Locate the cell with the specified text and output its (x, y) center coordinate. 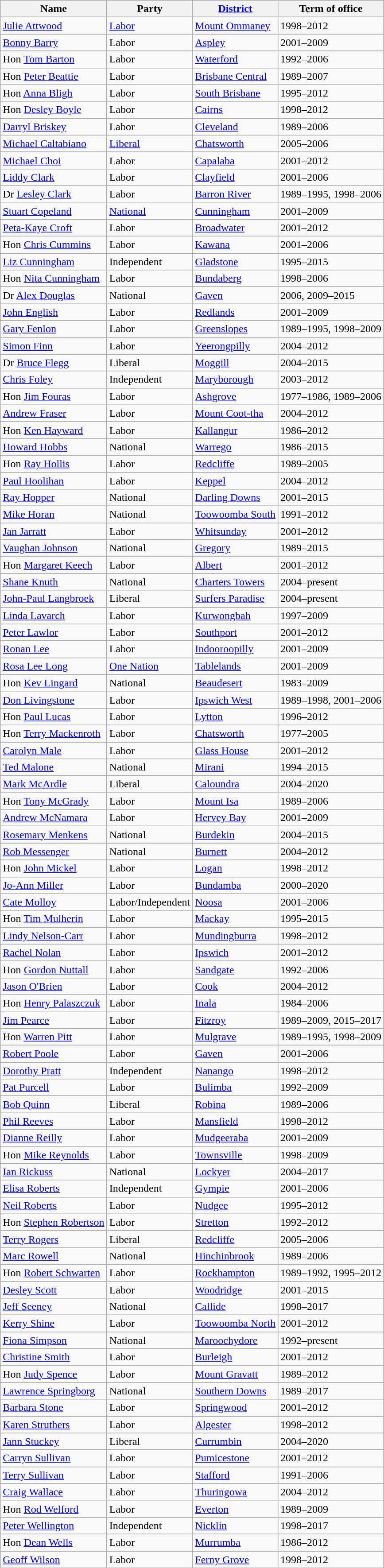
Mackay (236, 919)
1977–2005 (331, 733)
Hon Peter Beattie (54, 76)
1992–2009 (331, 1088)
Redlands (236, 312)
Hon Desley Boyle (54, 110)
Moggill (236, 363)
Gary Fenlon (54, 329)
Fitzroy (236, 1020)
Jo-Ann Miller (54, 885)
Andrew Fraser (54, 413)
Dr Alex Douglas (54, 295)
Hon Gordon Nuttall (54, 969)
Noosa (236, 902)
Springwood (236, 1408)
Hervey Bay (236, 818)
1983–2009 (331, 683)
Liddy Clark (54, 177)
Kurwongbah (236, 616)
Warrego (236, 447)
Karen Struthers (54, 1425)
Logan (236, 868)
Rachel Nolan (54, 952)
Bundamba (236, 885)
Burdekin (236, 835)
Ipswich (236, 952)
South Brisbane (236, 93)
Jeff Seeney (54, 1307)
District (236, 9)
Capalaba (236, 160)
1998–2009 (331, 1155)
2006, 2009–2015 (331, 295)
1998–2006 (331, 279)
Callide (236, 1307)
Ashgrove (236, 396)
Simon Finn (54, 346)
John-Paul Langbroek (54, 599)
Party (150, 9)
Hon Tom Barton (54, 59)
1996–2012 (331, 716)
Albert (236, 565)
Michael Caltabiano (54, 143)
Bundaberg (236, 279)
Thuringowa (236, 1492)
Robert Poole (54, 1054)
Toowoomba North (236, 1324)
Barbara Stone (54, 1408)
Burleigh (236, 1357)
Jason O'Brien (54, 986)
1986–2015 (331, 447)
Toowoomba South (236, 515)
Murrumba (236, 1542)
Mount Isa (236, 801)
Pumicestone (236, 1458)
Hon Paul Lucas (54, 716)
Jann Stuckey (54, 1441)
Howard Hobbs (54, 447)
1989–2017 (331, 1391)
Marc Rowell (54, 1256)
Stretton (236, 1222)
Hon Margaret Keech (54, 565)
Ferny Grove (236, 1559)
Maryborough (236, 379)
Cunningham (236, 211)
Hon Robert Schwarten (54, 1273)
Carolyn Male (54, 751)
Peter Lawlor (54, 632)
Peter Wellington (54, 1525)
Don Livingstone (54, 700)
Cairns (236, 110)
Vaughan Johnson (54, 548)
Ipswich West (236, 700)
Darryl Briskey (54, 127)
Gladstone (236, 262)
1989–2015 (331, 548)
1989–1998, 2001–2006 (331, 700)
Aspley (236, 43)
Stuart Copeland (54, 211)
Mount Coot-tha (236, 413)
Indooroopilly (236, 649)
Terry Sullivan (54, 1475)
Waterford (236, 59)
Mundingburra (236, 936)
Jan Jarratt (54, 531)
Mount Gravatt (236, 1374)
1989–2009, 2015–2017 (331, 1020)
Linda Lavarch (54, 616)
Mulgrave (236, 1037)
Surfers Paradise (236, 599)
Ian Rickuss (54, 1172)
Name (54, 9)
Hon Warren Pitt (54, 1037)
Bulimba (236, 1088)
Hon Rod Welford (54, 1509)
Michael Choi (54, 160)
Tablelands (236, 666)
Hon Mike Reynolds (54, 1155)
Kawana (236, 245)
Cleveland (236, 127)
2000–2020 (331, 885)
Everton (236, 1509)
Stafford (236, 1475)
Dr Bruce Flegg (54, 363)
Robina (236, 1104)
Hon John Mickel (54, 868)
Barron River (236, 194)
Carryn Sullivan (54, 1458)
Hon Terry Mackenroth (54, 733)
Southport (236, 632)
Sandgate (236, 969)
Beaudesert (236, 683)
Ray Hopper (54, 498)
Hon Judy Spence (54, 1374)
Labor/Independent (150, 902)
Gympie (236, 1189)
1992–2012 (331, 1222)
Inala (236, 1003)
Woodridge (236, 1290)
Desley Scott (54, 1290)
Whitsunday (236, 531)
Peta-Kaye Croft (54, 228)
Hon Ken Hayward (54, 430)
Lawrence Springborg (54, 1391)
Phil Reeves (54, 1121)
Ted Malone (54, 767)
Keppel (236, 480)
Dianne Reilly (54, 1138)
Elisa Roberts (54, 1189)
Charters Towers (236, 582)
Neil Roberts (54, 1205)
Caloundra (236, 784)
1984–2006 (331, 1003)
Cook (236, 986)
Townsville (236, 1155)
2004–2017 (331, 1172)
Andrew McNamara (54, 818)
Lytton (236, 716)
Liz Cunningham (54, 262)
Hon Tony McGrady (54, 801)
Rosa Lee Long (54, 666)
Fiona Simpson (54, 1340)
John English (54, 312)
1989–2012 (331, 1374)
Lindy Nelson-Carr (54, 936)
Term of office (331, 9)
Julie Attwood (54, 26)
Paul Hoolihan (54, 480)
Mansfield (236, 1121)
Glass House (236, 751)
Greenslopes (236, 329)
Maroochydore (236, 1340)
Hon Ray Hollis (54, 464)
1989–1992, 1995–2012 (331, 1273)
Ronan Lee (54, 649)
Craig Wallace (54, 1492)
Hon Chris Cummins (54, 245)
Hon Jim Fouras (54, 396)
Hon Dean Wells (54, 1542)
Burnett (236, 852)
Yeerongpilly (236, 346)
Mark McArdle (54, 784)
Dorothy Pratt (54, 1071)
1992–present (331, 1340)
Cate Molloy (54, 902)
1997–2009 (331, 616)
Brisbane Central (236, 76)
1977–1986, 1989–2006 (331, 396)
Shane Knuth (54, 582)
Hon Anna Bligh (54, 93)
Nicklin (236, 1525)
Kerry Shine (54, 1324)
Hon Stephen Robertson (54, 1222)
Rockhampton (236, 1273)
Hon Henry Palaszczuk (54, 1003)
Jim Pearce (54, 1020)
Currumbin (236, 1441)
2003–2012 (331, 379)
Rosemary Menkens (54, 835)
Hon Nita Cunningham (54, 279)
Gregory (236, 548)
Mount Ommaney (236, 26)
1991–2012 (331, 515)
Hinchinbrook (236, 1256)
Clayfield (236, 177)
Hon Kev Lingard (54, 683)
Chris Foley (54, 379)
Bonny Barry (54, 43)
1991–2006 (331, 1475)
1989–1995, 1998–2006 (331, 194)
Nudgee (236, 1205)
Nanango (236, 1071)
Mirani (236, 767)
Broadwater (236, 228)
Terry Rogers (54, 1239)
Pat Purcell (54, 1088)
1989–2005 (331, 464)
Bob Quinn (54, 1104)
Rob Messenger (54, 852)
Darling Downs (236, 498)
Mudgeeraba (236, 1138)
Southern Downs (236, 1391)
1994–2015 (331, 767)
Christine Smith (54, 1357)
Geoff Wilson (54, 1559)
1989–2007 (331, 76)
One Nation (150, 666)
Algester (236, 1425)
Lockyer (236, 1172)
1989–2009 (331, 1509)
Hon Tim Mulherin (54, 919)
Dr Lesley Clark (54, 194)
Kallangur (236, 430)
Mike Horan (54, 515)
